Provide the (X, Y) coordinate of the cell's center where the given text is located.  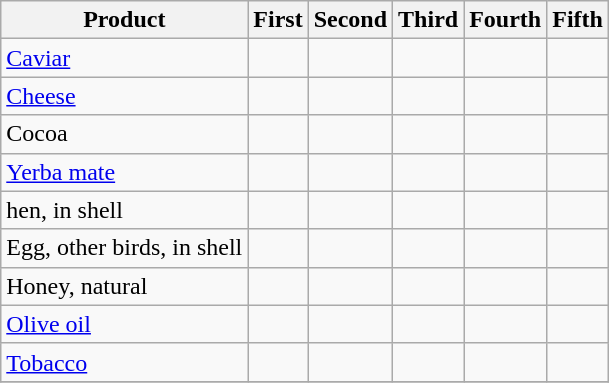
Second (350, 20)
Fourth (506, 20)
Product (124, 20)
Yerba mate (124, 172)
Cheese (124, 96)
hen, in shell (124, 210)
Honey, natural (124, 286)
Olive oil (124, 324)
Egg, other birds, in shell (124, 248)
Fifth (578, 20)
Cocoa (124, 134)
Third (428, 20)
Tobacco (124, 362)
First (278, 20)
Caviar (124, 58)
